Capture the cell that displays the provided text and extract its (X, Y) central coordinate. 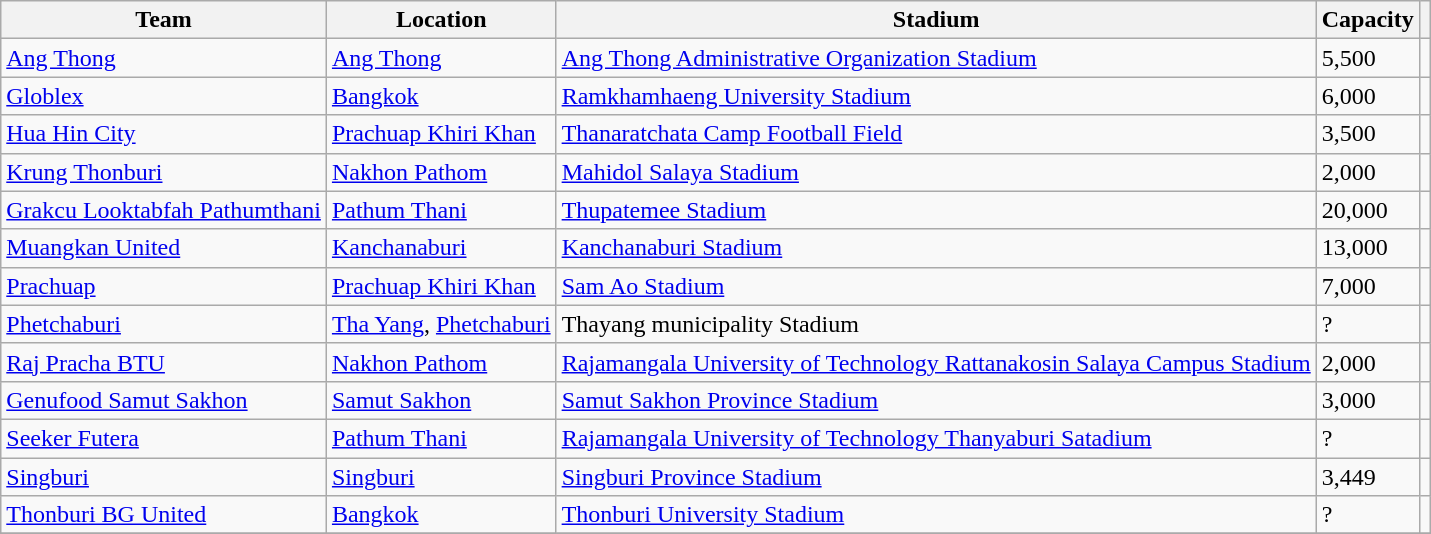
Capacity (1368, 20)
Kanchanaburi (441, 248)
3,000 (1368, 400)
Prachuap (164, 286)
Mahidol Salaya Stadium (936, 172)
Hua Hin City (164, 134)
Muangkan United (164, 248)
Sam Ao Stadium (936, 286)
Singburi Province Stadium (936, 477)
Seeker Futera (164, 438)
Thanaratchata Camp Football Field (936, 134)
6,000 (1368, 96)
Tha Yang, Phetchaburi (441, 324)
Thonburi BG United (164, 515)
Krung Thonburi (164, 172)
Stadium (936, 20)
Ramkhamhaeng University Stadium (936, 96)
3,449 (1368, 477)
7,000 (1368, 286)
13,000 (1368, 248)
Location (441, 20)
Rajamangala University of Technology Rattanakosin Salaya Campus Stadium (936, 362)
Thayang municipality Stadium (936, 324)
Ang Thong Administrative Organization Stadium (936, 58)
Kanchanaburi Stadium (936, 248)
Thonburi University Stadium (936, 515)
Thupatemee Stadium (936, 210)
Samut Sakhon (441, 400)
Rajamangala University of Technology Thanyaburi Satadium (936, 438)
Genufood Samut Sakhon (164, 400)
Samut Sakhon Province Stadium (936, 400)
Team (164, 20)
Grakcu Looktabfah Pathumthani (164, 210)
20,000 (1368, 210)
5,500 (1368, 58)
3,500 (1368, 134)
Phetchaburi (164, 324)
Globlex (164, 96)
Raj Pracha BTU (164, 362)
